Output the (X, Y) coordinate of the center of the cell containing the given text.  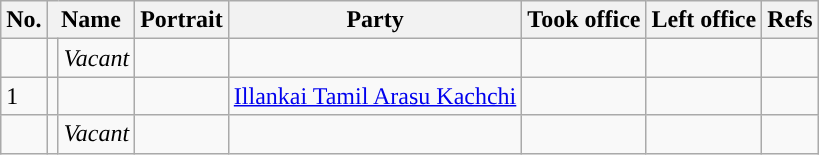
No. (24, 20)
Portrait (182, 20)
Took office (584, 20)
Illankai Tamil Arasu Kachchi (375, 96)
Refs (790, 20)
Name (90, 20)
Left office (704, 20)
Party (375, 20)
1 (24, 96)
